From the cell containing the given text, extract its center point as (x, y) coordinate. 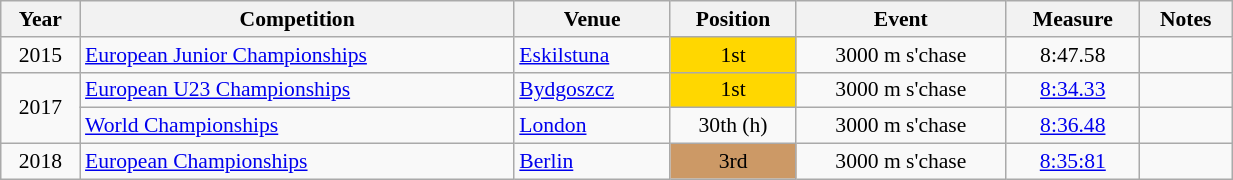
2017 (40, 108)
8:35:81 (1073, 162)
8:34.33 (1073, 90)
European U23 Championships (297, 90)
Berlin (592, 162)
Notes (1186, 19)
Event (901, 19)
8:47.58 (1073, 55)
3rd (733, 162)
London (592, 126)
Venue (592, 19)
European Championships (297, 162)
World Championships (297, 126)
Competition (297, 19)
Year (40, 19)
8:36.48 (1073, 126)
Position (733, 19)
Bydgoszcz (592, 90)
Measure (1073, 19)
Eskilstuna (592, 55)
2018 (40, 162)
2015 (40, 55)
European Junior Championships (297, 55)
30th (h) (733, 126)
